For the text-containing cell, return its midpoint in [X, Y] coordinate format. 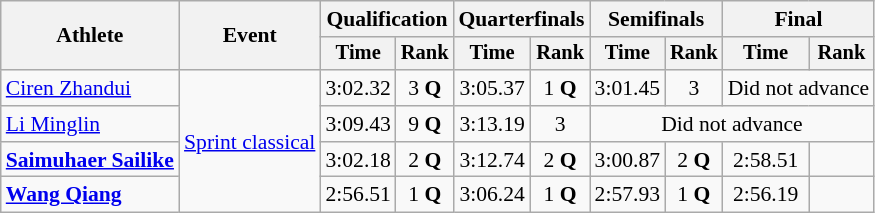
2:57.93 [628, 195]
Semifinals [656, 19]
3:02.32 [358, 88]
Saimuhaer Sailike [90, 160]
3:02.18 [358, 160]
3:05.37 [492, 88]
Qualification [386, 19]
Sprint classical [250, 141]
3:13.19 [492, 124]
2:56.19 [766, 195]
3:01.45 [628, 88]
Ciren Zhandui [90, 88]
Wang Qiang [90, 195]
Final [799, 19]
3:12.74 [492, 160]
9 Q [425, 124]
Li Minglin [90, 124]
Athlete [90, 36]
2:58.51 [766, 160]
3:06.24 [492, 195]
3:00.87 [628, 160]
2:56.51 [358, 195]
3:09.43 [358, 124]
Event [250, 36]
Quarterfinals [522, 19]
3 Q [425, 88]
